Pinpoint the cell where the given text exists, returning its (X, Y) midpoint coordinate. 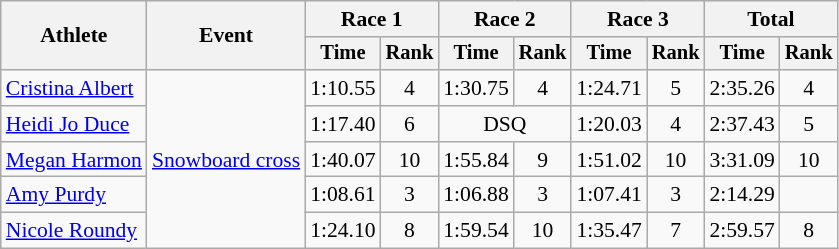
DSQ (504, 124)
Nicole Roundy (74, 231)
1:20.03 (608, 124)
Amy Purdy (74, 195)
2:37.43 (742, 124)
1:08.61 (342, 195)
1:24.10 (342, 231)
1:06.88 (476, 195)
Event (226, 36)
Race 1 (372, 19)
3:31.09 (742, 160)
Race 2 (504, 19)
1:59.54 (476, 231)
1:55.84 (476, 160)
1:51.02 (608, 160)
2:14.29 (742, 195)
1:24.71 (608, 88)
9 (543, 160)
1:07.41 (608, 195)
Snowboard cross (226, 159)
Total (770, 19)
Athlete (74, 36)
Heidi Jo Duce (74, 124)
6 (410, 124)
1:30.75 (476, 88)
Cristina Albert (74, 88)
7 (676, 231)
1:10.55 (342, 88)
1:40.07 (342, 160)
2:59.57 (742, 231)
2:35.26 (742, 88)
1:35.47 (608, 231)
Race 3 (638, 19)
1:17.40 (342, 124)
Megan Harmon (74, 160)
